Identify which cell holds the provided text, then report its [x, y] central coordinate. 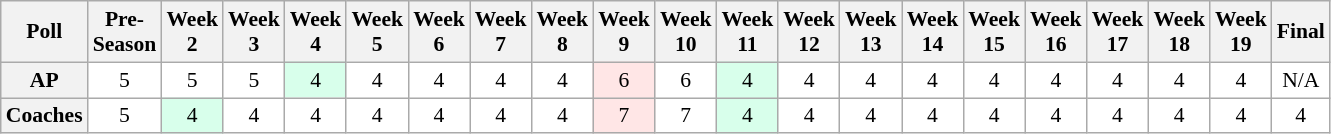
Week6 [439, 32]
N/A [1301, 80]
Week4 [316, 32]
Week12 [809, 32]
Week16 [1056, 32]
Week9 [624, 32]
AP [44, 80]
Week19 [1241, 32]
Week10 [686, 32]
Week15 [994, 32]
Week8 [562, 32]
Final [1301, 32]
Poll [44, 32]
Coaches [44, 116]
Week5 [377, 32]
Week14 [933, 32]
Week7 [501, 32]
Week2 [192, 32]
Week11 [748, 32]
Week3 [254, 32]
Week17 [1118, 32]
Week18 [1179, 32]
Week13 [871, 32]
Pre-Season [125, 32]
